Output the (X, Y) coordinate of the center of the cell containing the given text.  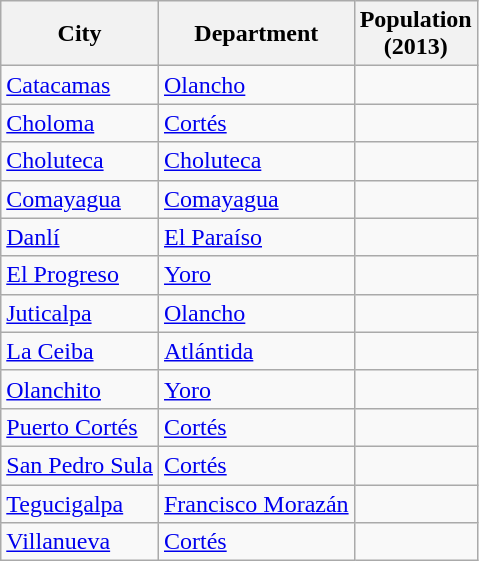
Danlí (80, 237)
Juticalpa (80, 313)
Francisco Morazán (256, 503)
Population(2013) (416, 34)
Atlántida (256, 351)
Villanueva (80, 542)
City (80, 34)
Olanchito (80, 389)
Tegucigalpa (80, 503)
Department (256, 34)
La Ceiba (80, 351)
Catacamas (80, 85)
El Paraíso (256, 237)
San Pedro Sula (80, 465)
Puerto Cortés (80, 427)
Choloma (80, 123)
El Progreso (80, 275)
